Pinpoint the cell where the given text exists, returning its (x, y) midpoint coordinate. 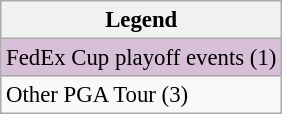
FedEx Cup playoff events (1) (142, 58)
Other PGA Tour (3) (142, 95)
Legend (142, 20)
